Scan for the cell matching the given text and deliver its [X, Y] coordinate at center. 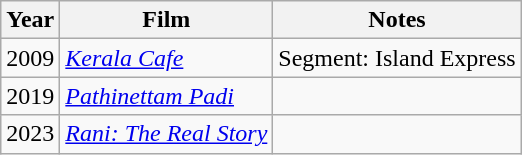
Notes [397, 20]
Year [30, 20]
Rani: The Real Story [166, 134]
Pathinettam Padi [166, 96]
Film [166, 20]
2019 [30, 96]
2023 [30, 134]
Segment: Island Express [397, 58]
Kerala Cafe [166, 58]
2009 [30, 58]
